Return (x, y) of the center of cell containing provided text 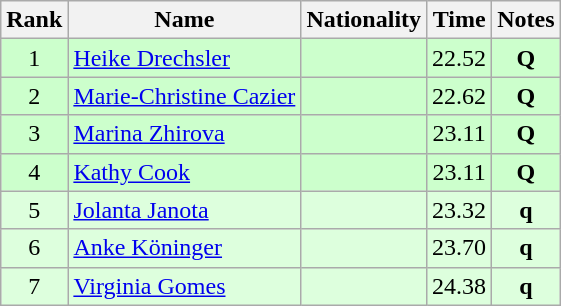
Notes (526, 20)
6 (34, 248)
Marie-Christine Cazier (184, 96)
Heike Drechsler (184, 58)
23.70 (460, 248)
Time (460, 20)
4 (34, 172)
Jolanta Janota (184, 210)
22.52 (460, 58)
22.62 (460, 96)
2 (34, 96)
Virginia Gomes (184, 286)
7 (34, 286)
5 (34, 210)
3 (34, 134)
Rank (34, 20)
Nationality (364, 20)
1 (34, 58)
Marina Zhirova (184, 134)
24.38 (460, 286)
Kathy Cook (184, 172)
Anke Köninger (184, 248)
Name (184, 20)
23.32 (460, 210)
